Extract the [x, y] coordinate from the center of the cell holding the provided text.  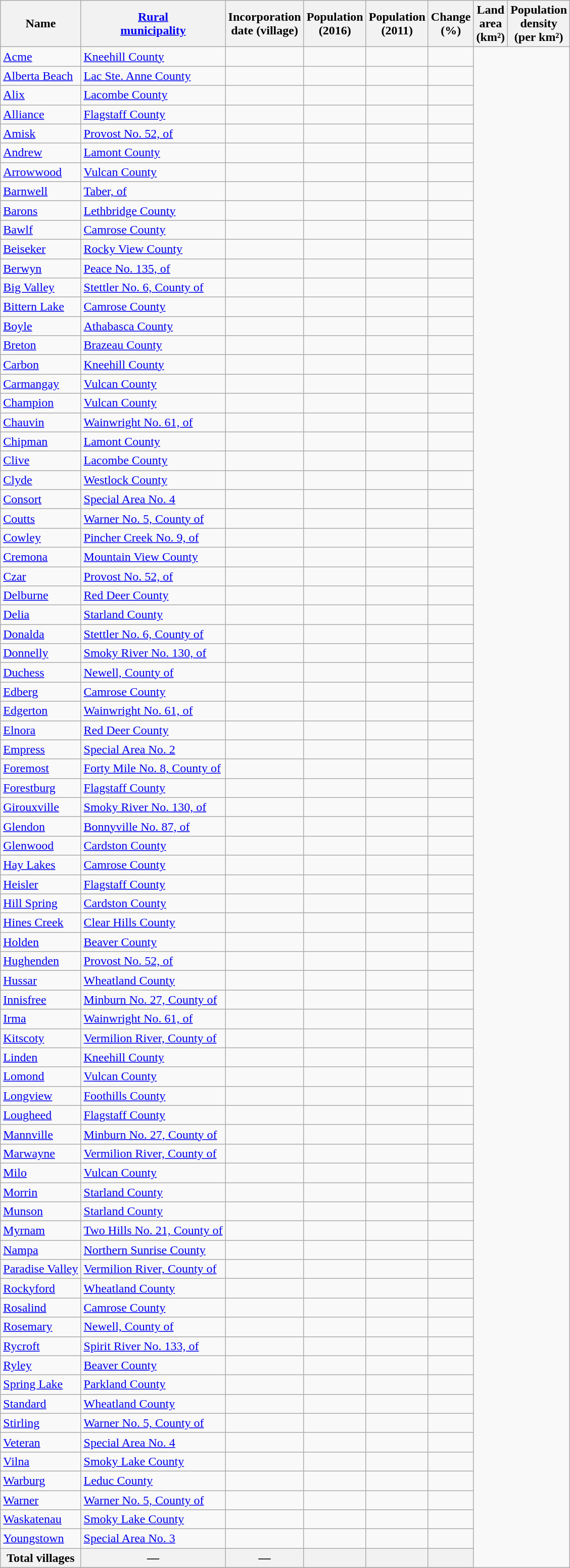
Bittern Lake [40, 307]
Ryley [40, 1365]
Donnelly [40, 653]
Myrnam [40, 1231]
Population(2016) [335, 24]
Landarea(km²) [491, 24]
Rockyford [40, 1288]
Populationdensity(per km²) [539, 24]
Paradise Valley [40, 1269]
Cowley [40, 537]
Brazeau County [153, 345]
Special Area No. 2 [153, 749]
Edgerton [40, 711]
Carbon [40, 365]
Change(%) [451, 24]
Glenwood [40, 845]
Cremona [40, 557]
Lomond [40, 1077]
Empress [40, 749]
Hines Creek [40, 923]
Rosalind [40, 1308]
Duchess [40, 673]
Chipman [40, 441]
Elnora [40, 730]
Lethbridge County [153, 210]
Peace No. 135, of [153, 268]
Coutts [40, 518]
Big Valley [40, 288]
Youngstown [40, 1539]
Name [40, 24]
Rosemary [40, 1327]
Amisk [40, 133]
Rycroft [40, 1346]
Spirit River No. 133, of [153, 1346]
Hill Spring [40, 904]
Girouxville [40, 807]
Leduc County [153, 1481]
Nampa [40, 1250]
Arrowwood [40, 172]
Warner [40, 1500]
Clear Hills County [153, 923]
Morrin [40, 1192]
Hughenden [40, 961]
Lougheed [40, 1115]
Clyde [40, 480]
Parkland County [153, 1384]
Innisfree [40, 1000]
Foremost [40, 769]
Waskatenau [40, 1519]
Pincher Creek No. 9, of [153, 537]
Two Hills No. 21, County of [153, 1231]
Forestburg [40, 788]
Barnwell [40, 191]
Barons [40, 210]
Spring Lake [40, 1384]
Mountain View County [153, 557]
Bawlf [40, 230]
Linden [40, 1057]
Incorporationdate (village) [265, 24]
Lac Ste. Anne County [153, 76]
Northern Sunrise County [153, 1250]
Population(2011) [397, 24]
Total villages [40, 1558]
Acme [40, 57]
Delburne [40, 596]
Delia [40, 615]
Bonnyville No. 87, of [153, 826]
Chauvin [40, 422]
Mannville [40, 1134]
Marwayne [40, 1153]
Breton [40, 345]
Forty Mile No. 8, County of [153, 769]
Berwyn [40, 268]
Hussar [40, 980]
Andrew [40, 153]
Special Area No. 3 [153, 1539]
Kitscoty [40, 1038]
Donalda [40, 634]
Irma [40, 1019]
Alix [40, 95]
Heisler [40, 884]
Glendon [40, 826]
Taber, of [153, 191]
Beiseker [40, 249]
Carmangay [40, 384]
Standard [40, 1404]
Rocky View County [153, 249]
Hay Lakes [40, 865]
Alliance [40, 114]
Veteran [40, 1442]
Ruralmunicipality [153, 24]
Consort [40, 499]
Alberta Beach [40, 76]
Edberg [40, 692]
Holden [40, 942]
Athabasca County [153, 326]
Milo [40, 1173]
Westlock County [153, 480]
Munson [40, 1212]
Foothills County [153, 1096]
Warburg [40, 1481]
Clive [40, 461]
Czar [40, 576]
Stirling [40, 1423]
Vilna [40, 1461]
Champion [40, 403]
Boyle [40, 326]
Longview [40, 1096]
